Output the [X, Y] coordinate of the center of the cell containing the given text.  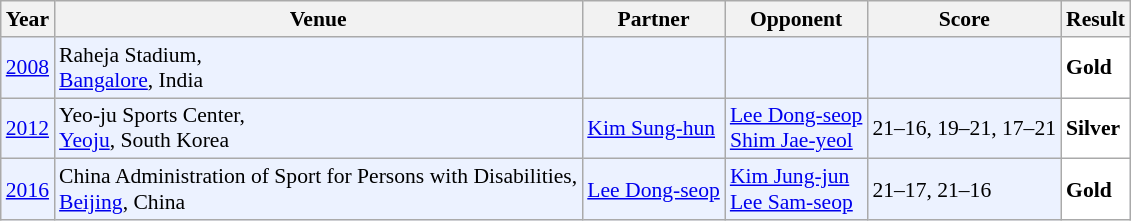
Lee Dong-seop Shim Jae-yeol [796, 128]
Opponent [796, 19]
2012 [28, 128]
21–17, 21–16 [964, 190]
Silver [1096, 128]
Raheja Stadium,Bangalore, India [318, 68]
Partner [654, 19]
Lee Dong-seop [654, 190]
Result [1096, 19]
Venue [318, 19]
China Administration of Sport for Persons with Disabilities,Beijing, China [318, 190]
2008 [28, 68]
Year [28, 19]
Kim Jung-jun Lee Sam-seop [796, 190]
21–16, 19–21, 17–21 [964, 128]
2016 [28, 190]
Yeo-ju Sports Center,Yeoju, South Korea [318, 128]
Score [964, 19]
Kim Sung-hun [654, 128]
